Provide the [X, Y] coordinate of the cell's center where the given text is located.  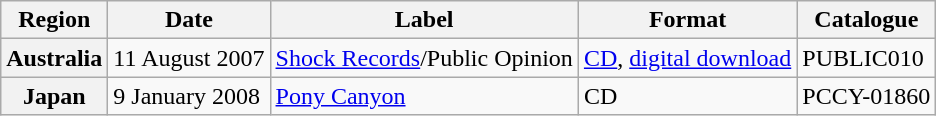
Catalogue [866, 20]
Format [687, 20]
CD [687, 96]
11 August 2007 [189, 58]
PUBLIC010 [866, 58]
Australia [54, 58]
Shock Records/Public Opinion [424, 58]
Japan [54, 96]
CD, digital download [687, 58]
Date [189, 20]
Label [424, 20]
Region [54, 20]
9 January 2008 [189, 96]
Pony Canyon [424, 96]
PCCY-01860 [866, 96]
